Detect which cell encompasses the target text, then output its [x, y] center coordinate. 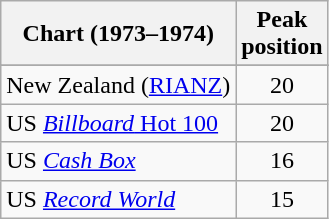
US Record World [118, 199]
16 [282, 161]
15 [282, 199]
Peakposition [282, 34]
Chart (1973–1974) [118, 34]
New Zealand (RIANZ) [118, 85]
US Cash Box [118, 161]
US Billboard Hot 100 [118, 123]
